Output the (x, y) coordinate of the center of the cell containing the given text.  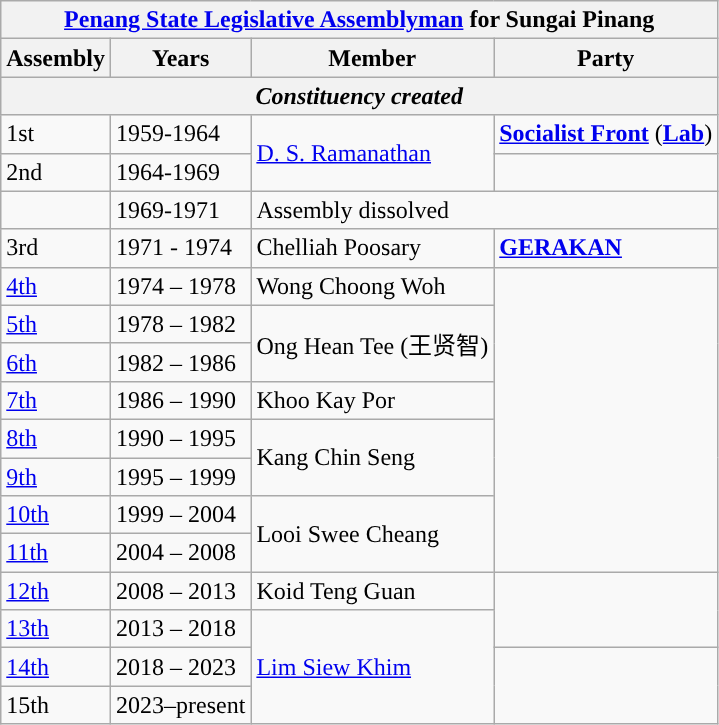
D. S. Ramanathan (372, 153)
10th (56, 515)
2013 – 2018 (180, 629)
1978 – 1982 (180, 324)
8th (56, 438)
1964-1969 (180, 172)
13th (56, 629)
9th (56, 477)
1959-1964 (180, 134)
14th (56, 667)
Lim Siew Khim (372, 667)
Assembly dissolved (484, 210)
4th (56, 286)
Looi Swee Cheang (372, 534)
Chelliah Poosary (372, 248)
1995 – 1999 (180, 477)
Socialist Front (Lab) (606, 134)
1982 – 1986 (180, 362)
Wong Choong Woh (372, 286)
11th (56, 553)
Khoo Kay Por (372, 400)
2nd (56, 172)
1969-1971 (180, 210)
Member (372, 58)
15th (56, 705)
2018 – 2023 (180, 667)
7th (56, 400)
1st (56, 134)
6th (56, 362)
1986 – 1990 (180, 400)
Constituency created (360, 96)
Penang State Legislative Assemblyman for Sungai Pinang (360, 20)
Koid Teng Guan (372, 591)
1974 – 1978 (180, 286)
2004 – 2008 (180, 553)
Kang Chin Seng (372, 457)
3rd (56, 248)
Party (606, 58)
1999 – 2004 (180, 515)
5th (56, 324)
1990 – 1995 (180, 438)
Ong Hean Tee (王贤智) (372, 343)
2008 – 2013 (180, 591)
Assembly (56, 58)
GERAKAN (606, 248)
Years (180, 58)
2023–present (180, 705)
12th (56, 591)
1971 - 1974 (180, 248)
